Provide the (X, Y) coordinate of the cell's center where the given text is located.  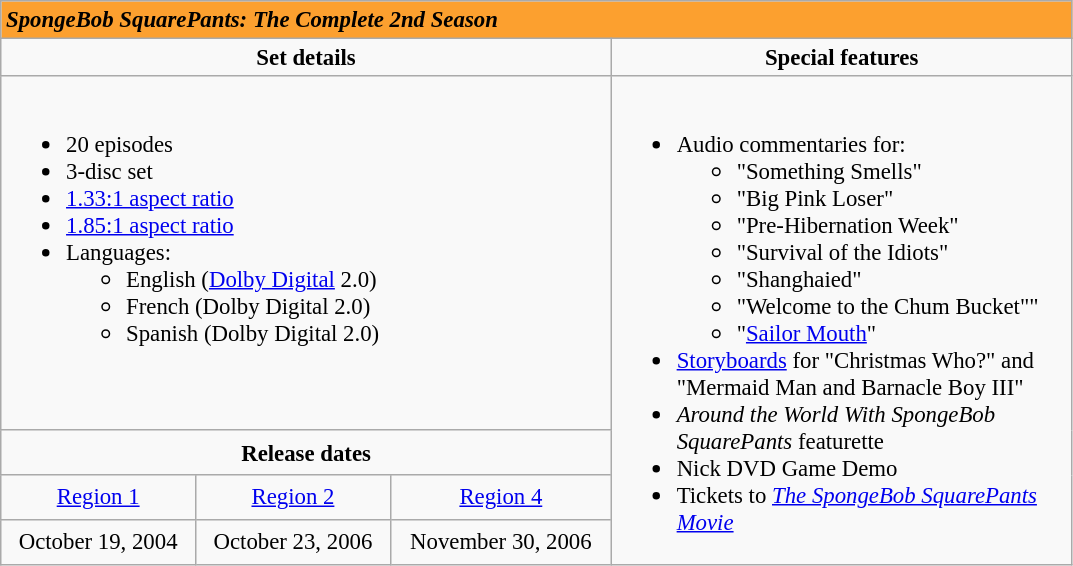
October 19, 2004 (98, 542)
Special features (842, 58)
Region 2 (294, 498)
Release dates (306, 454)
November 30, 2006 (500, 542)
20 episodes3-disc set1.33:1 aspect ratio1.85:1 aspect ratioLanguages:English (Dolby Digital 2.0)French (Dolby Digital 2.0)Spanish (Dolby Digital 2.0) (306, 253)
Region 4 (500, 498)
Set details (306, 58)
SpongeBob SquarePants: The Complete 2nd Season (536, 20)
Region 1 (98, 498)
October 23, 2006 (294, 542)
